Identify which cell holds the provided text, then report its (X, Y) central coordinate. 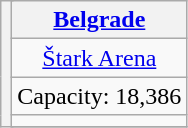
Belgrade (100, 20)
Capacity: 18,386 (100, 96)
Štark Arena (100, 58)
